Locate the cell with the specified text and output its (x, y) center coordinate. 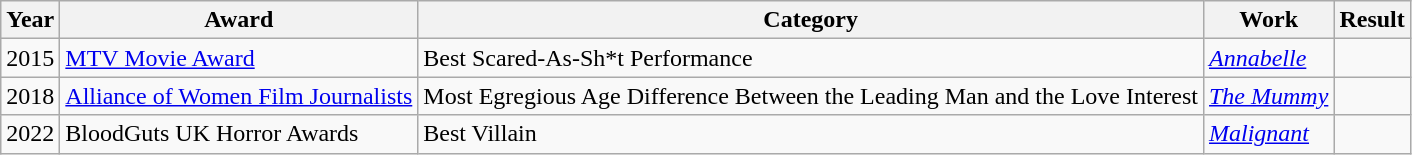
Category (811, 20)
BloodGuts UK Horror Awards (239, 134)
The Mummy (1268, 96)
Award (239, 20)
MTV Movie Award (239, 58)
Year (30, 20)
Work (1268, 20)
Annabelle (1268, 58)
Alliance of Women Film Journalists (239, 96)
Most Egregious Age Difference Between the Leading Man and the Love Interest (811, 96)
2018 (30, 96)
Best Villain (811, 134)
2015 (30, 58)
2022 (30, 134)
Best Scared-As-Sh*t Performance (811, 58)
Malignant (1268, 134)
Result (1372, 20)
